Capture the cell that displays the provided text and extract its [x, y] central coordinate. 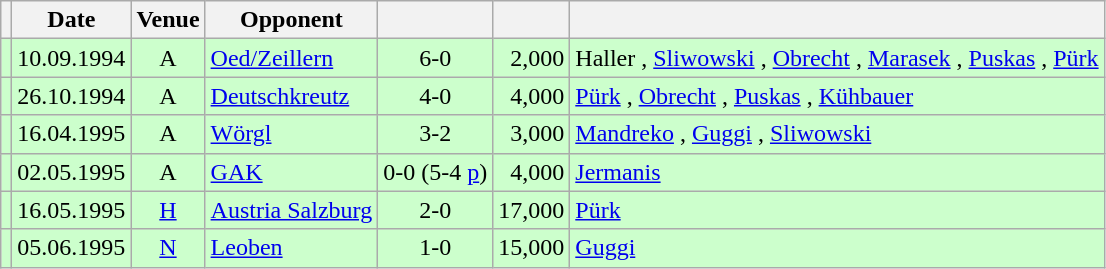
Date [72, 20]
3-2 [436, 134]
15,000 [532, 248]
Guggi [837, 248]
17,000 [532, 210]
Opponent [292, 20]
0-0 (5-4 p) [436, 172]
Leoben [292, 248]
3,000 [532, 134]
GAK [292, 172]
Pürk , Obrecht , Puskas , Kühbauer [837, 96]
Wörgl [292, 134]
Mandreko , Guggi , Sliwowski [837, 134]
2,000 [532, 58]
Deutschkreutz [292, 96]
Pürk [837, 210]
Haller , Sliwowski , Obrecht , Marasek , Puskas , Pürk [837, 58]
1-0 [436, 248]
05.06.1995 [72, 248]
10.09.1994 [72, 58]
16.05.1995 [72, 210]
16.04.1995 [72, 134]
Jermanis [837, 172]
Oed/Zeillern [292, 58]
N [168, 248]
Venue [168, 20]
H [168, 210]
2-0 [436, 210]
Austria Salzburg [292, 210]
02.05.1995 [72, 172]
4-0 [436, 96]
26.10.1994 [72, 96]
6-0 [436, 58]
